Locate the cell with the specified text and output its [X, Y] center coordinate. 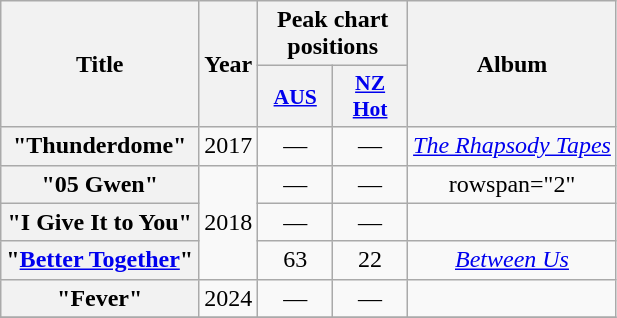
2017 [228, 146]
Between Us [512, 260]
AUS [296, 96]
Peak chart positions [333, 34]
"Better Together" [100, 260]
2018 [228, 222]
The Rhapsody Tapes [512, 146]
"I Give It to You" [100, 222]
Album [512, 64]
22 [370, 260]
63 [296, 260]
NZHot [370, 96]
"Fever" [100, 298]
"Thunderdome" [100, 146]
"05 Gwen" [100, 184]
2024 [228, 298]
Title [100, 64]
Year [228, 64]
rowspan="2" [512, 184]
